For the text-containing cell, return its midpoint in (x, y) coordinate format. 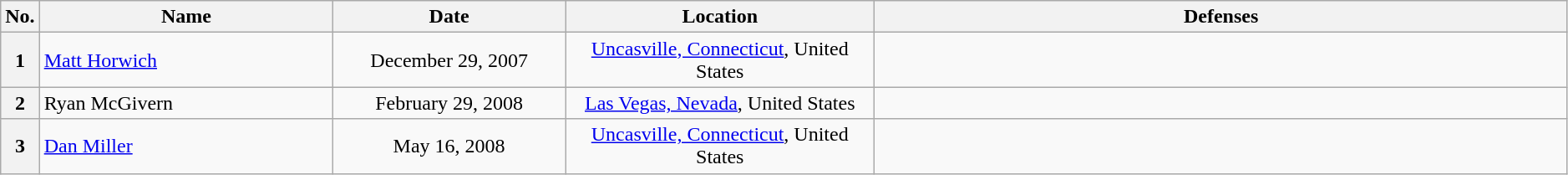
Defenses (1221, 17)
Matt Horwich (185, 60)
2 (20, 103)
1 (20, 60)
Location (720, 17)
Las Vegas, Nevada, United States (720, 103)
Date (449, 17)
No. (20, 17)
Dan Miller (185, 146)
Ryan McGivern (185, 103)
May 16, 2008 (449, 146)
February 29, 2008 (449, 103)
3 (20, 146)
December 29, 2007 (449, 60)
Name (185, 17)
